Return (x, y) of the center of cell containing provided text 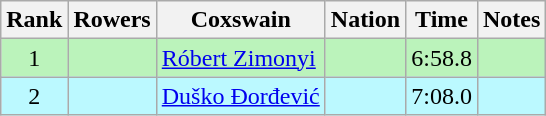
Time (442, 20)
Coxswain (240, 20)
7:08.0 (442, 96)
Duško Ðorđević (240, 96)
Rank (34, 20)
Nation (365, 20)
2 (34, 96)
1 (34, 58)
Róbert Zimonyi (240, 58)
6:58.8 (442, 58)
Rowers (112, 20)
Notes (511, 20)
